Output the (X, Y) coordinate of the center of the cell containing the given text.  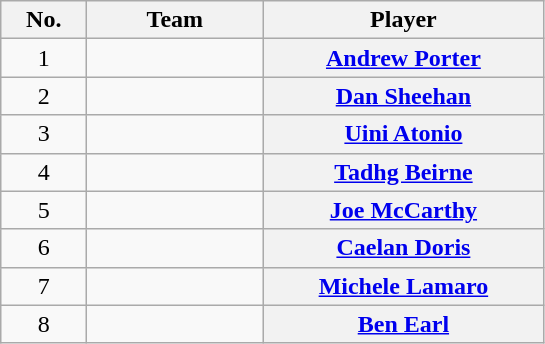
5 (44, 210)
Uini Atonio (404, 134)
3 (44, 134)
7 (44, 286)
Michele Lamaro (404, 286)
Andrew Porter (404, 58)
4 (44, 172)
6 (44, 248)
Tadhg Beirne (404, 172)
8 (44, 324)
Player (404, 20)
Team (175, 20)
No. (44, 20)
Ben Earl (404, 324)
1 (44, 58)
Joe McCarthy (404, 210)
Dan Sheehan (404, 96)
Caelan Doris (404, 248)
2 (44, 96)
